Scan for the cell matching the given text and deliver its [x, y] coordinate at center. 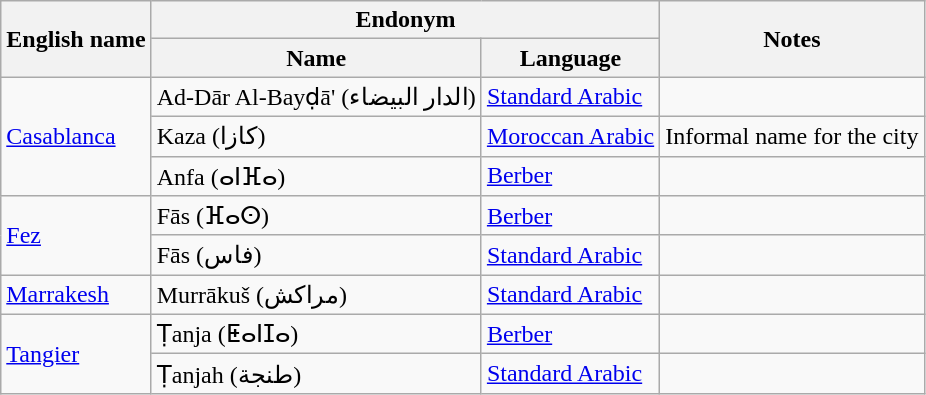
Fās (ⴼⴰⵙ) [316, 216]
Name [316, 58]
Ṭanja (ⵟⴰⵏⵊⴰ) [316, 334]
Marrakesh [76, 295]
Fās (فاس) [316, 255]
Ṭanjah (طنجة) [316, 374]
Casablanca [76, 136]
Tangier [76, 354]
Moroccan Arabic [570, 136]
Fez [76, 236]
Kaza (كازا) [316, 136]
Notes [792, 39]
Endonym [405, 20]
English name [76, 39]
Ad-Dār Al-Bayḍā' (الدار البيضاء) [316, 97]
Anfa (ⴰⵏⴼⴰ) [316, 176]
Informal name for the city [792, 136]
Murrākuš (مراكش) [316, 295]
Language [570, 58]
